Provide the [X, Y] coordinate of the cell's center where the given text is located.  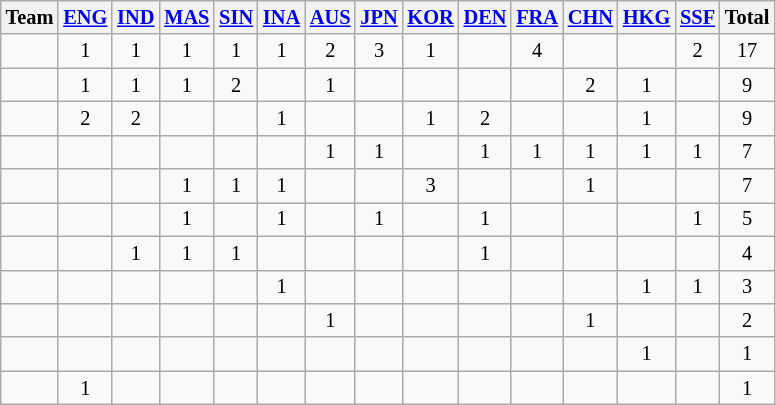
KOR [431, 17]
DEN [486, 17]
JPN [378, 17]
FRA [537, 17]
HKG [646, 17]
AUS [330, 17]
5 [747, 219]
SIN [236, 17]
IND [136, 17]
Total [747, 17]
SSF [698, 17]
17 [747, 51]
Team [30, 17]
MAS [186, 17]
CHN [590, 17]
ENG [85, 17]
INA [282, 17]
